Search for the cell housing the specified text and yield its [X, Y] center coordinate. 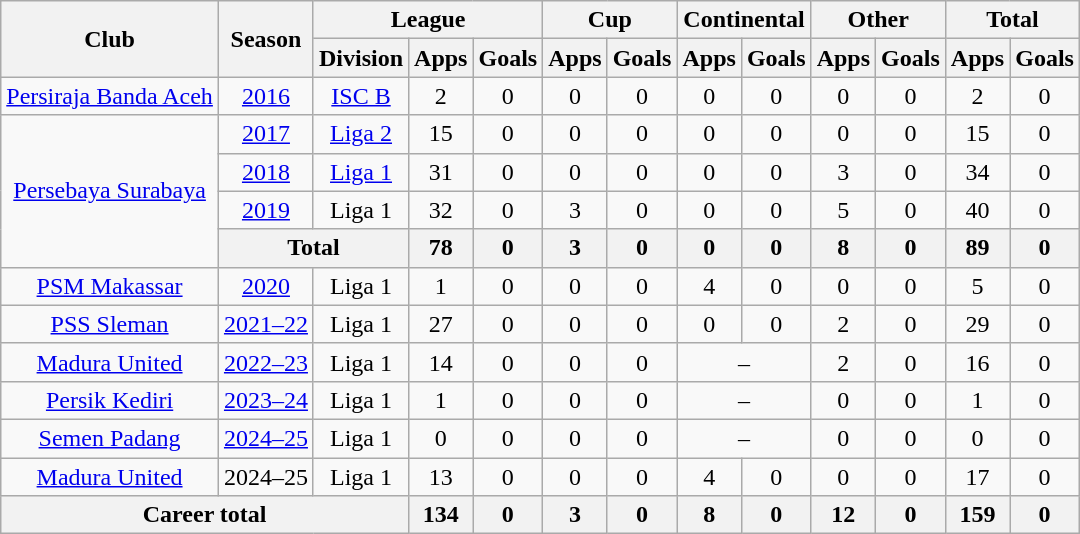
PSS Sleman [110, 324]
2021–22 [266, 324]
Division [360, 58]
2019 [266, 210]
2023–24 [266, 400]
40 [977, 210]
League [428, 20]
Liga 2 [360, 134]
78 [441, 248]
13 [441, 477]
134 [441, 515]
Persiraja Banda Aceh [110, 96]
ISC B [360, 96]
Club [110, 39]
Career total [205, 515]
89 [977, 248]
Continental [744, 20]
Persik Kediri [110, 400]
2016 [266, 96]
14 [441, 362]
32 [441, 210]
31 [441, 172]
2020 [266, 286]
Cup [610, 20]
2022–23 [266, 362]
2017 [266, 134]
Persebaya Surabaya [110, 191]
2018 [266, 172]
34 [977, 172]
159 [977, 515]
Semen Padang [110, 438]
12 [843, 515]
29 [977, 324]
17 [977, 477]
16 [977, 362]
Season [266, 39]
Other [878, 20]
27 [441, 324]
PSM Makassar [110, 286]
